Extract the [x, y] coordinate from the center of the cell holding the provided text.  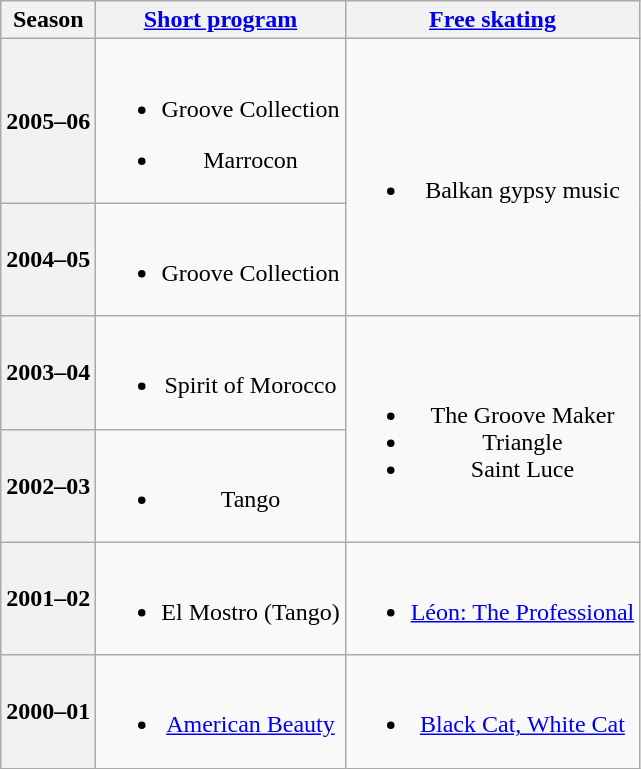
2002–03 [48, 486]
Léon: The Professional [492, 598]
Spirit of Morocco [220, 372]
2005–06 [48, 121]
Short program [220, 20]
2000–01 [48, 712]
Free skating [492, 20]
El Mostro (Tango) [220, 598]
Balkan gypsy music [492, 178]
Groove Collection [220, 260]
2001–02 [48, 598]
2003–04 [48, 372]
Season [48, 20]
2004–05 [48, 260]
The Groove Maker Triangle Saint Luce [492, 429]
Tango [220, 486]
American Beauty [220, 712]
Groove Collection Marrocon [220, 121]
Black Cat, White Cat [492, 712]
